Search for the cell housing the specified text and yield its (x, y) center coordinate. 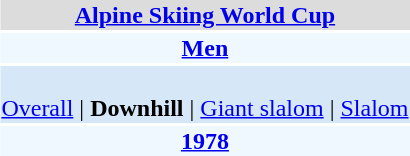
1978 (205, 141)
Men (205, 48)
Overall | Downhill | Giant slalom | Slalom (205, 94)
Alpine Skiing World Cup (205, 15)
